Return the (x, y) coordinate for the center point of the cell that contains the specified text.  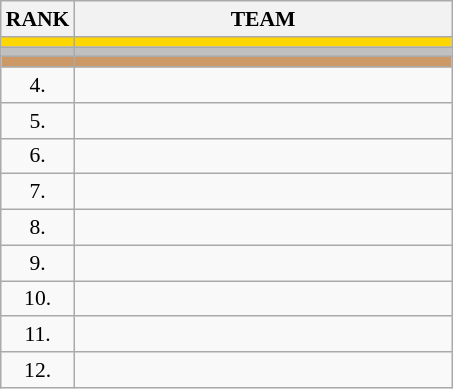
9. (38, 263)
RANK (38, 19)
5. (38, 121)
11. (38, 335)
4. (38, 85)
8. (38, 228)
7. (38, 192)
10. (38, 299)
12. (38, 370)
TEAM (262, 19)
6. (38, 156)
